Scan for the cell matching the given text and deliver its [x, y] coordinate at center. 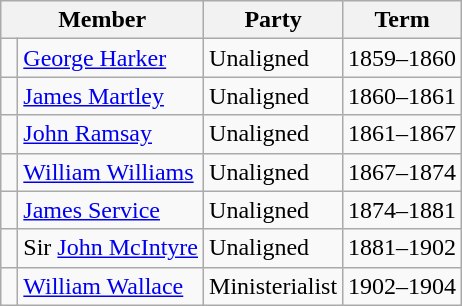
1902–1904 [402, 286]
Term [402, 20]
Sir John McIntyre [111, 248]
1867–1874 [402, 172]
1874–1881 [402, 210]
James Martley [111, 96]
1861–1867 [402, 134]
William Wallace [111, 286]
Ministerialist [274, 286]
John Ramsay [111, 134]
1881–1902 [402, 248]
1860–1861 [402, 96]
Member [102, 20]
William Williams [111, 172]
Party [274, 20]
George Harker [111, 58]
1859–1860 [402, 58]
James Service [111, 210]
